Pinpoint the cell where the given text exists, returning its [x, y] midpoint coordinate. 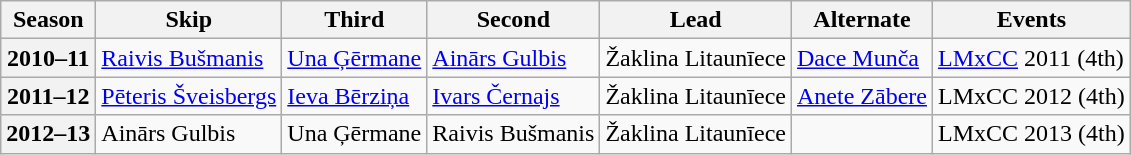
Third [354, 20]
Second [514, 20]
Events [1031, 20]
2011–12 [48, 96]
Season [48, 20]
LMxCC 2012 (4th) [1031, 96]
LMxCC 2011 (4th) [1031, 58]
Ieva Bērziņa [354, 96]
Lead [696, 20]
Ivars Černajs [514, 96]
Skip [189, 20]
Anete Zābere [862, 96]
2010–11 [48, 58]
Pēteris Šveisbergs [189, 96]
LMxCC 2013 (4th) [1031, 134]
Dace Munča [862, 58]
Alternate [862, 20]
2012–13 [48, 134]
